Extract the [x, y] coordinate from the center of the cell holding the provided text.  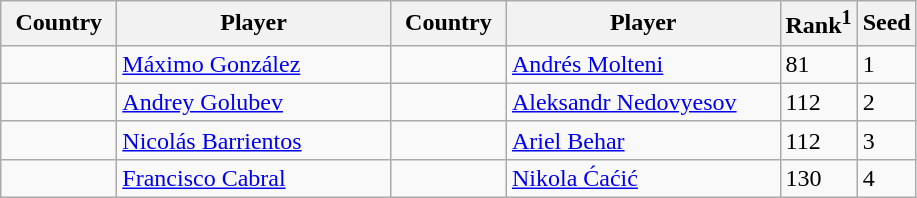
Ariel Behar [643, 140]
Seed [886, 24]
81 [818, 64]
3 [886, 140]
Nicolás Barrientos [254, 140]
Rank1 [818, 24]
Andrés Molteni [643, 64]
2 [886, 102]
Aleksandr Nedovyesov [643, 102]
1 [886, 64]
Nikola Ćaćić [643, 178]
Andrey Golubev [254, 102]
Francisco Cabral [254, 178]
Máximo González [254, 64]
130 [818, 178]
4 [886, 178]
